Identify which cell holds the provided text, then report its (X, Y) central coordinate. 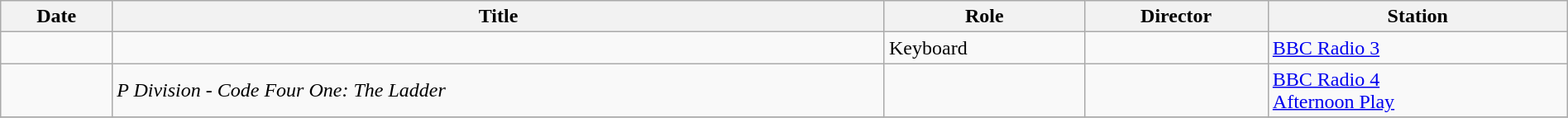
Date (56, 17)
Title (499, 17)
Station (1417, 17)
Director (1176, 17)
Role (984, 17)
BBC Radio 4Afternoon Play (1417, 91)
P Division - Code Four One: The Ladder (499, 91)
Keyboard (984, 48)
BBC Radio 3 (1417, 48)
